Detect which cell encompasses the target text, then output its [x, y] center coordinate. 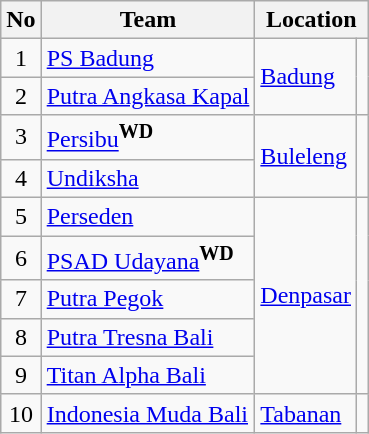
Putra Pegok [148, 299]
4 [21, 178]
Team [148, 20]
Perseden [148, 217]
Badung [306, 77]
Titan Alpha Bali [148, 375]
Buleleng [306, 156]
PersibuWD [148, 138]
1 [21, 58]
8 [21, 337]
3 [21, 138]
5 [21, 217]
6 [21, 258]
10 [21, 413]
PSAD UdayanaWD [148, 258]
PS Badung [148, 58]
Putra Tresna Bali [148, 337]
2 [21, 96]
Undiksha [148, 178]
7 [21, 299]
Indonesia Muda Bali [148, 413]
Putra Angkasa Kapal [148, 96]
9 [21, 375]
Location [312, 20]
No [21, 20]
Tabanan [306, 413]
Denpasar [306, 296]
